Scan for the cell matching the given text and deliver its (X, Y) coordinate at center. 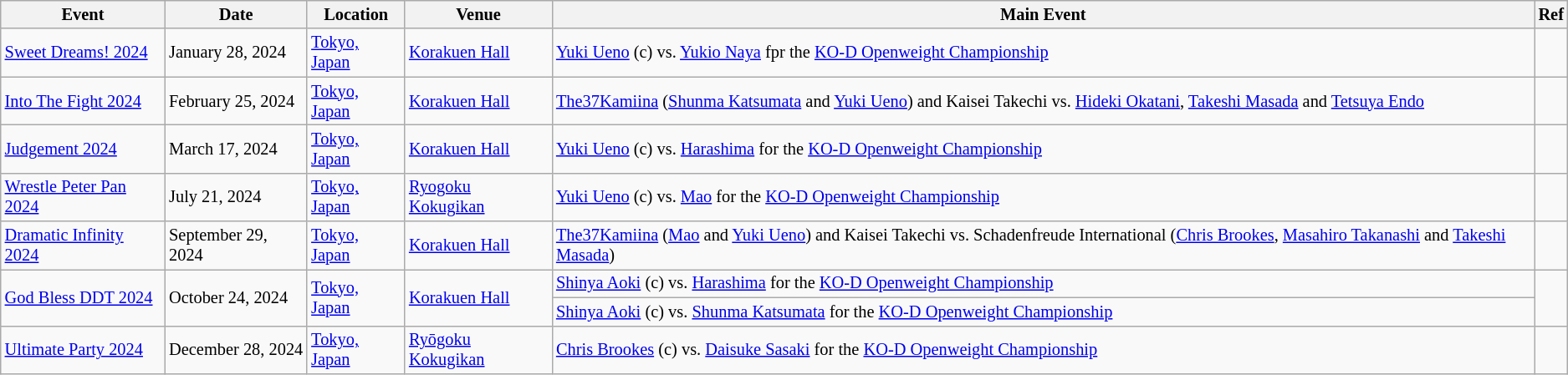
Shinya Aoki (c) vs. Shunma Katsumata for the KO-D Openweight Championship (1043, 312)
Event (83, 14)
February 25, 2024 (236, 101)
December 28, 2024 (236, 350)
Ultimate Party 2024 (83, 350)
Date (236, 14)
The37Kamiina (Shunma Katsumata and Yuki Ueno) and Kaisei Takechi vs. Hideki Okatani, Takeshi Masada and Tetsuya Endo (1043, 101)
Ryogoku Kokugikan (478, 197)
Judgement 2024 (83, 149)
Yuki Ueno (c) vs. Mao for the KO-D Openweight Championship (1043, 197)
Sweet Dreams! 2024 (83, 53)
September 29, 2024 (236, 246)
Dramatic Infinity 2024 (83, 246)
Yuki Ueno (c) vs. Harashima for the KO-D Openweight Championship (1043, 149)
Location (356, 14)
October 24, 2024 (236, 297)
Wrestle Peter Pan 2024 (83, 197)
Shinya Aoki (c) vs. Harashima for the KO-D Openweight Championship (1043, 283)
July 21, 2024 (236, 197)
Into The Fight 2024 (83, 101)
Main Event (1043, 14)
Venue (478, 14)
Ryōgoku Kokugikan (478, 350)
January 28, 2024 (236, 53)
Chris Brookes (c) vs. Daisuke Sasaki for the KO-D Openweight Championship (1043, 350)
God Bless DDT 2024 (83, 297)
The37Kamiina (Mao and Yuki Ueno) and Kaisei Takechi vs. Schadenfreude International (Chris Brookes, Masahiro Takanashi and Takeshi Masada) (1043, 246)
March 17, 2024 (236, 149)
Ref (1551, 14)
Yuki Ueno (c) vs. Yukio Naya fpr the KO-D Openweight Championship (1043, 53)
